Locate the cell with the specified text and output its [x, y] center coordinate. 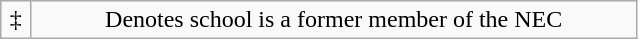
‡ [16, 20]
Denotes school is a former member of the NEC [334, 20]
